Determine the (x, y) coordinate at the center of the cell enclosing the given text.  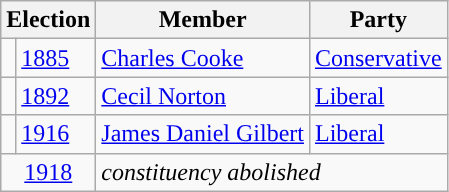
1892 (56, 96)
1885 (56, 58)
Party (378, 20)
Charles Cooke (203, 58)
James Daniel Gilbert (203, 134)
constituency abolished (272, 172)
1916 (56, 134)
Cecil Norton (203, 96)
1918 (48, 172)
Election (48, 20)
Member (203, 20)
Conservative (378, 58)
